Provide the (X, Y) coordinate of the cell's center where the given text is located.  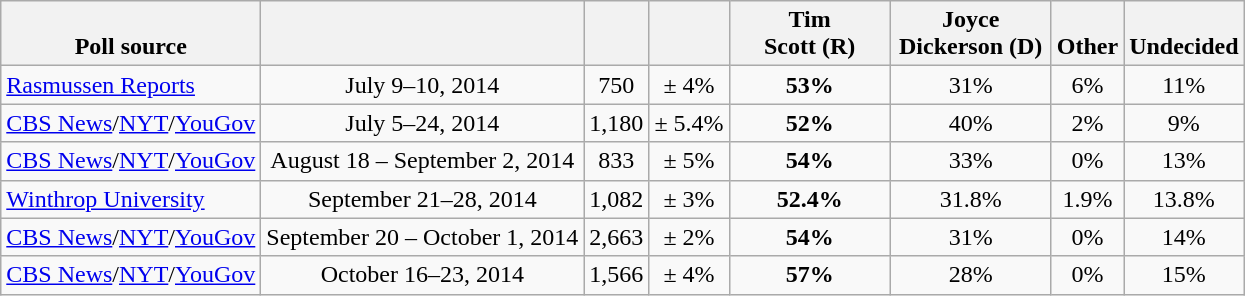
52.4% (810, 199)
40% (970, 123)
Undecided (1184, 34)
1,082 (616, 199)
September 20 – October 1, 2014 (422, 237)
1,566 (616, 275)
13.8% (1184, 199)
13% (1184, 161)
August 18 – September 2, 2014 (422, 161)
Poll source (131, 34)
33% (970, 161)
Rasmussen Reports (131, 85)
2% (1087, 123)
July 5–24, 2014 (422, 123)
833 (616, 161)
11% (1184, 85)
9% (1184, 123)
Winthrop University (131, 199)
± 5.4% (689, 123)
53% (810, 85)
± 5% (689, 161)
6% (1087, 85)
57% (810, 275)
± 2% (689, 237)
2,663 (616, 237)
1,180 (616, 123)
1.9% (1087, 199)
28% (970, 275)
31.8% (970, 199)
750 (616, 85)
October 16–23, 2014 (422, 275)
Other (1087, 34)
± 3% (689, 199)
July 9–10, 2014 (422, 85)
TimScott (R) (810, 34)
52% (810, 123)
JoyceDickerson (D) (970, 34)
September 21–28, 2014 (422, 199)
14% (1184, 237)
15% (1184, 275)
